Identify which cell holds the provided text, then report its (X, Y) central coordinate. 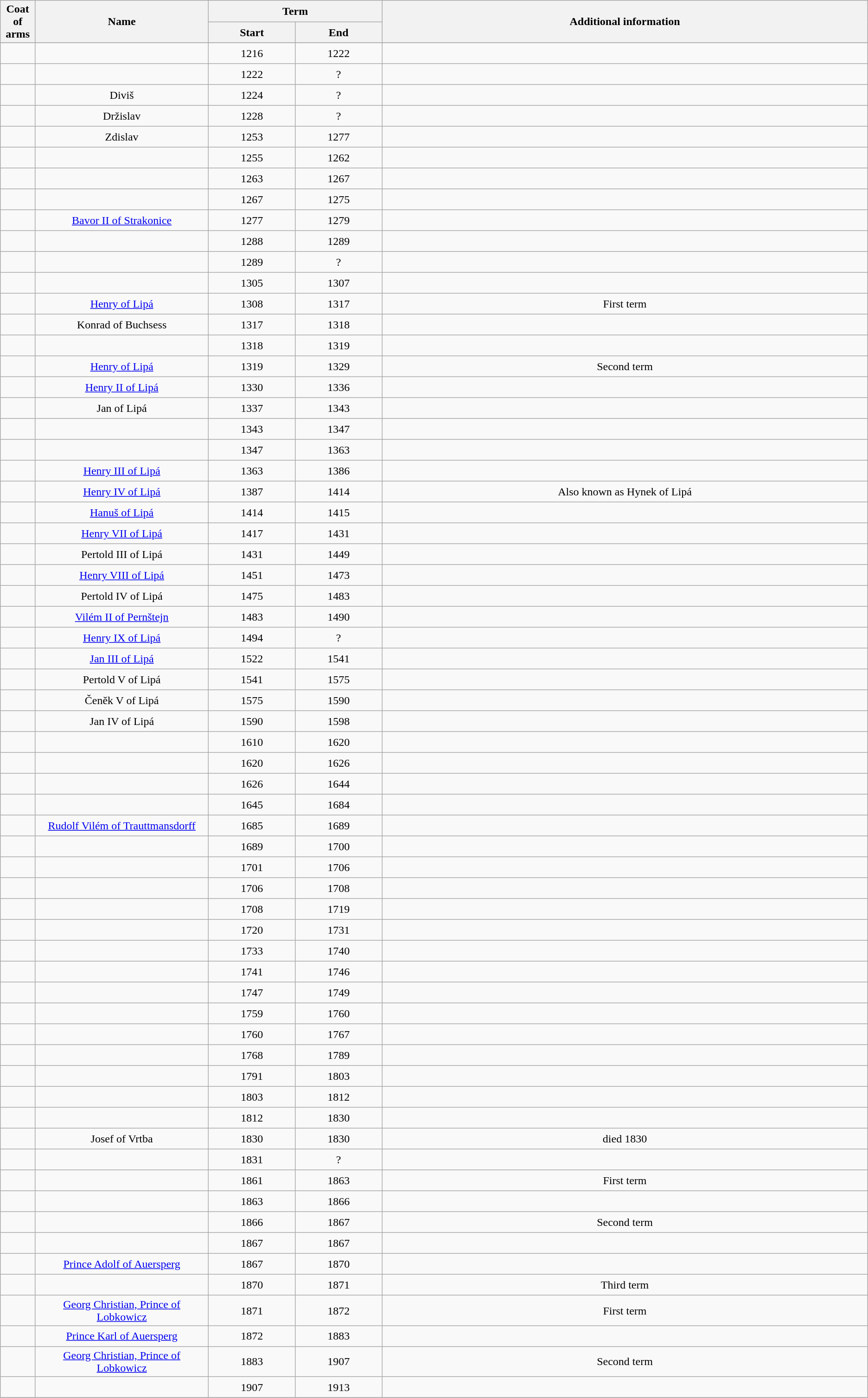
Bavor II of Strakonice (122, 221)
1473 (338, 575)
1330 (252, 388)
Coat of arms (18, 22)
Prince Karl of Auersperg (122, 1336)
1494 (252, 638)
Josef of Vrtba (122, 1139)
1275 (338, 199)
1913 (338, 1387)
1224 (252, 96)
Name (122, 22)
Henry III of Lipá (122, 471)
Rudolf Vilém of Trauttmansdorff (122, 826)
1831 (252, 1160)
1337 (252, 408)
1490 (338, 617)
Start (252, 32)
1791 (252, 1076)
Držislav (122, 116)
1386 (338, 471)
Additional information (625, 22)
1701 (252, 867)
1451 (252, 575)
Konrad of Buchsess (122, 325)
Henry IV of Lipá (122, 492)
1253 (252, 137)
Jan of Lipá (122, 408)
Vilém II of Pernštejn (122, 617)
Zdislav (122, 137)
Hanuš of Lipá (122, 513)
Pertold V of Lipá (122, 680)
1255 (252, 158)
Pertold IV of Lipá (122, 596)
1288 (252, 241)
1861 (252, 1181)
1598 (338, 722)
1644 (338, 784)
Jan III of Lipá (122, 659)
1741 (252, 972)
1216 (252, 54)
1307 (338, 283)
1789 (338, 1056)
1336 (338, 388)
1262 (338, 158)
1719 (338, 909)
1329 (338, 366)
Henry II of Lipá (122, 388)
Prince Adolf of Auersperg (122, 1264)
1747 (252, 993)
Henry IX of Lipá (122, 638)
Henry VIII of Lipá (122, 575)
Jan IV of Lipá (122, 722)
1759 (252, 1014)
1415 (338, 513)
1749 (338, 993)
1387 (252, 492)
Čeněk V of Lipá (122, 700)
1767 (338, 1034)
Term (295, 11)
1733 (252, 951)
End (338, 32)
1308 (252, 304)
1417 (252, 533)
Diviš (122, 96)
1720 (252, 930)
1263 (252, 179)
1740 (338, 951)
Also known as Hynek of Lipá (625, 492)
1731 (338, 930)
Third term (625, 1285)
1228 (252, 116)
1475 (252, 596)
1305 (252, 283)
Henry VII of Lipá (122, 533)
1700 (338, 847)
1746 (338, 972)
1449 (338, 555)
1684 (338, 805)
1610 (252, 742)
1522 (252, 659)
1685 (252, 826)
Pertold III of Lipá (122, 555)
died 1830 (625, 1139)
1768 (252, 1056)
1279 (338, 221)
1645 (252, 805)
